Detect which cell encompasses the target text, then output its (X, Y) center coordinate. 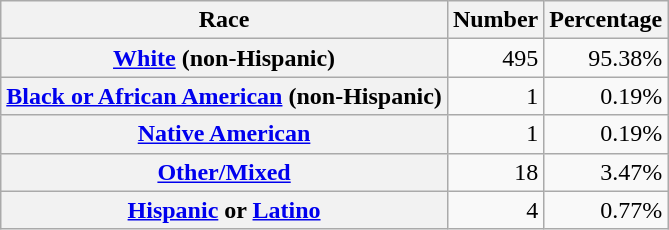
Other/Mixed (224, 172)
3.47% (606, 172)
95.38% (606, 58)
Percentage (606, 20)
4 (495, 210)
18 (495, 172)
Race (224, 20)
Number (495, 20)
White (non-Hispanic) (224, 58)
Black or African American (non-Hispanic) (224, 96)
0.77% (606, 210)
495 (495, 58)
Native American (224, 134)
Hispanic or Latino (224, 210)
